Return the (x, y) coordinate for the center point of the cell that contains the specified text.  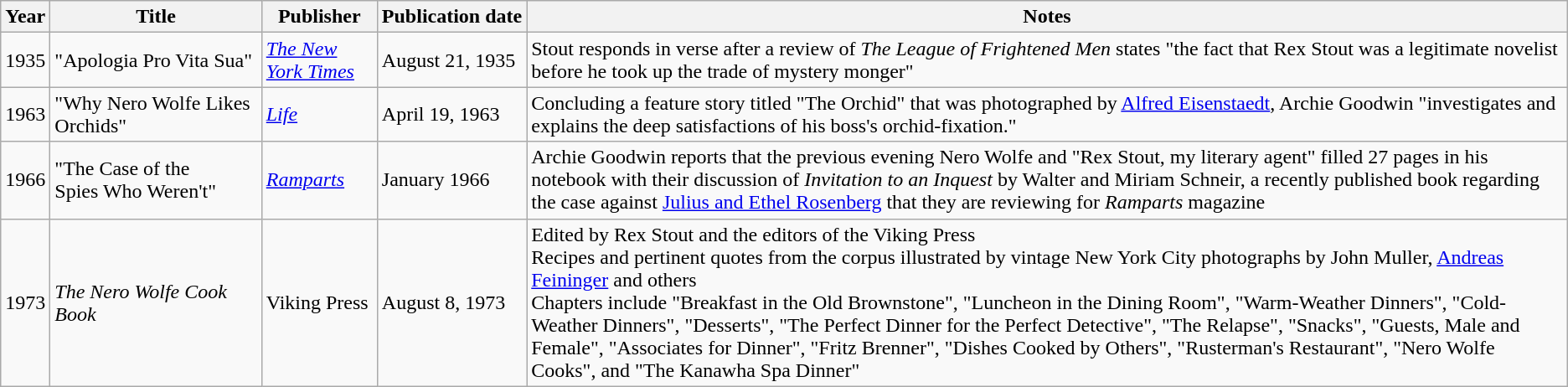
Notes (1047, 17)
1963 (25, 114)
January 1966 (451, 180)
April 19, 1963 (451, 114)
1973 (25, 302)
1935 (25, 60)
1966 (25, 180)
Ramparts (319, 180)
Life (319, 114)
The Nero Wolfe Cook Book (156, 302)
Year (25, 17)
Publisher (319, 17)
Title (156, 17)
"Why Nero Wolfe Likes Orchids" (156, 114)
Viking Press (319, 302)
"The Case of the Spies Who Weren't" (156, 180)
The New York Times (319, 60)
Publication date (451, 17)
"Apologia Pro Vita Sua" (156, 60)
August 21, 1935 (451, 60)
August 8, 1973 (451, 302)
